From the cell containing the given text, extract its center point as (X, Y) coordinate. 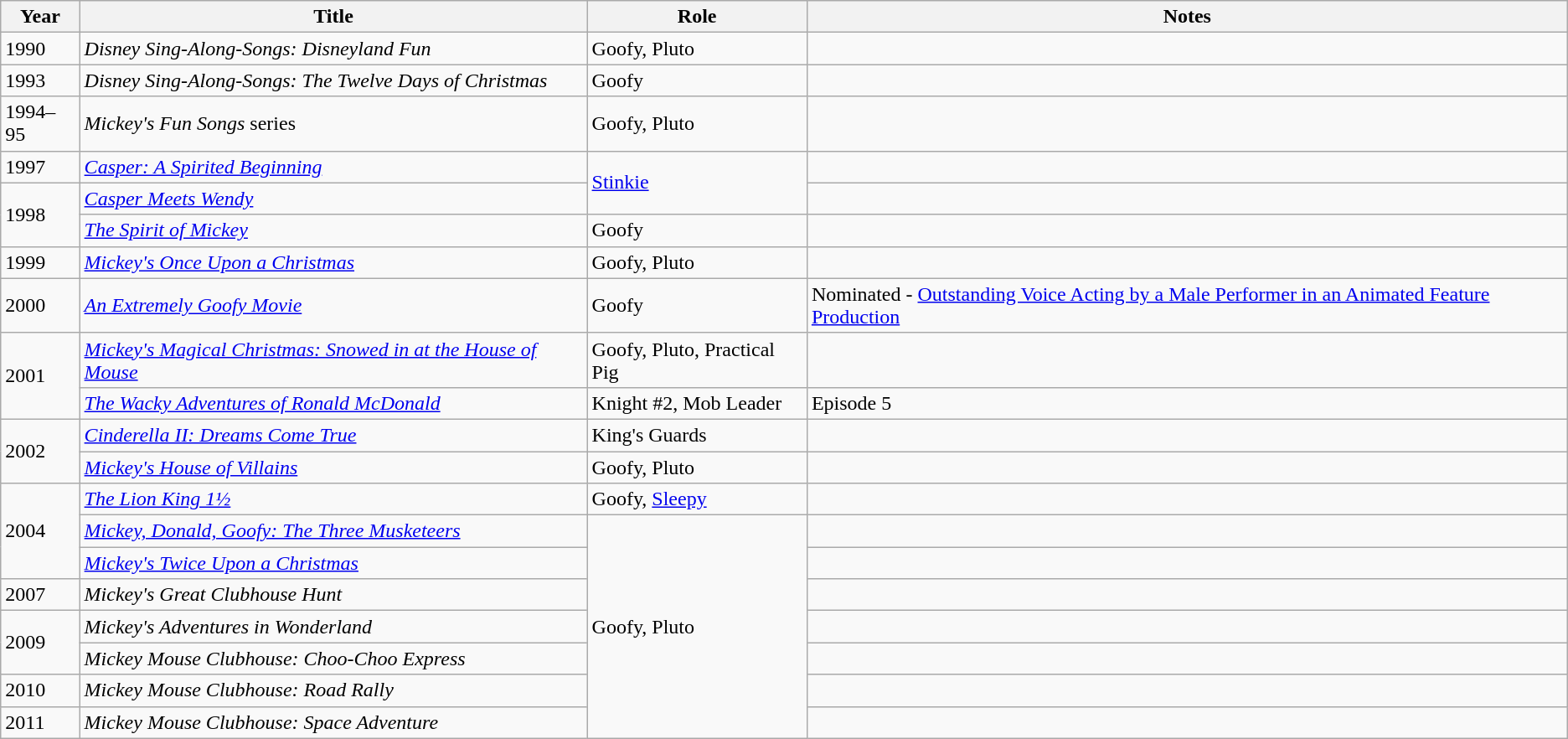
The Wacky Adventures of Ronald McDonald (333, 403)
2000 (40, 305)
Nominated - Outstanding Voice Acting by a Male Performer in an Animated Feature Production (1187, 305)
1994–95 (40, 124)
2007 (40, 595)
The Spirit of Mickey (333, 230)
Goofy, Sleepy (697, 499)
Goofy, Pluto, Practical Pig (697, 360)
Disney Sing-Along-Songs: Disneyland Fun (333, 49)
2001 (40, 375)
Stinkie (697, 183)
2002 (40, 451)
Mickey's Magical Christmas: Snowed in at the House of Mouse (333, 360)
1998 (40, 214)
Casper Meets Wendy (333, 199)
2004 (40, 531)
Mickey's Fun Songs series (333, 124)
1990 (40, 49)
Mickey, Donald, Goofy: The Three Musketeers (333, 531)
Mickey Mouse Clubhouse: Road Rally (333, 690)
Title (333, 17)
Knight #2, Mob Leader (697, 403)
2009 (40, 643)
Mickey's Twice Upon a Christmas (333, 563)
Mickey's Adventures in Wonderland (333, 627)
1999 (40, 262)
Notes (1187, 17)
Mickey Mouse Clubhouse: Space Adventure (333, 722)
An Extremely Goofy Movie (333, 305)
2010 (40, 690)
2011 (40, 722)
Mickey Mouse Clubhouse: Choo-Choo Express (333, 659)
1997 (40, 167)
Episode 5 (1187, 403)
Casper: A Spirited Beginning (333, 167)
1993 (40, 80)
Mickey's Great Clubhouse Hunt (333, 595)
Disney Sing-Along-Songs: The Twelve Days of Christmas (333, 80)
Cinderella II: Dreams Come True (333, 435)
Mickey's House of Villains (333, 467)
Mickey's Once Upon a Christmas (333, 262)
King's Guards (697, 435)
Role (697, 17)
The Lion King 1½ (333, 499)
Year (40, 17)
